Output the [x, y] coordinate of the center of the cell containing the given text.  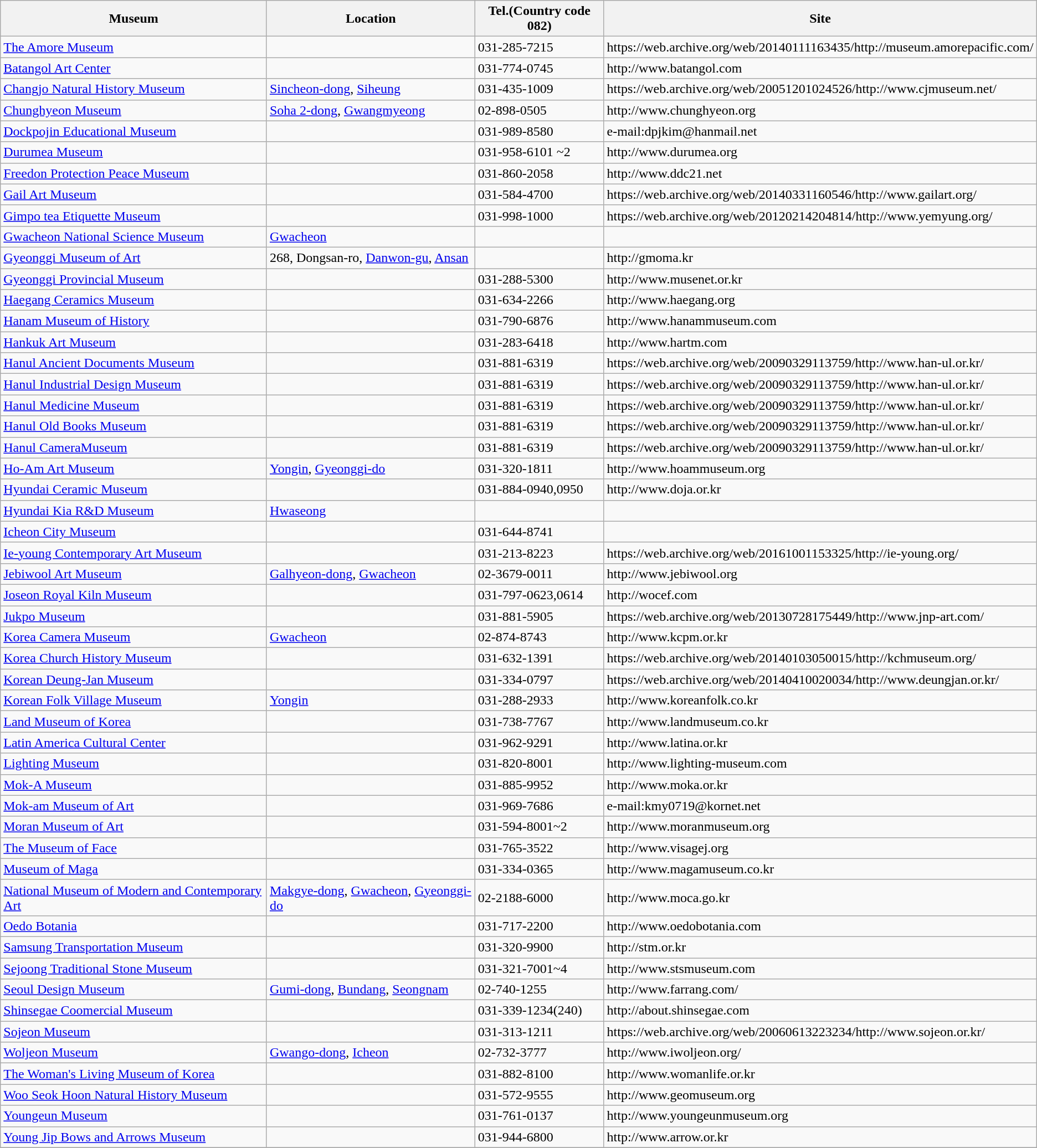
031-288-5300 [540, 279]
https://web.archive.org/web/20120214204814/http://www.yemyung.org/ [820, 215]
02-874-8743 [540, 637]
Woljeon Museum [134, 1053]
031-774-0745 [540, 68]
http://www.womanlife.or.kr [820, 1074]
e-mail:dpjkim@hanmail.net [820, 131]
02-732-3777 [540, 1053]
Latin America Cultural Center [134, 743]
Sojeon Museum [134, 1032]
Soha 2-dong, Gwangmyeong [371, 110]
Land Museum of Korea [134, 722]
http://www.batangol.com [820, 68]
http://gmoma.kr [820, 258]
Gyeonggi Museum of Art [134, 258]
The Woman's Living Museum of Korea [134, 1074]
http://www.koreanfolk.co.kr [820, 701]
031-584-4700 [540, 194]
031-860-2058 [540, 173]
031-820-8001 [540, 764]
Hanul Old Books Museum [134, 426]
Gwango-dong, Icheon [371, 1053]
268, Dongsan-ro, Danwon-gu, Ansan [371, 258]
031-634-2266 [540, 300]
Gwacheon National Science Museum [134, 236]
Shinsegae Coomercial Museum [134, 1011]
https://web.archive.org/web/20130728175449/http://www.jnp-art.com/ [820, 616]
Freedon Protection Peace Museum [134, 173]
031-797-0623,0614 [540, 595]
031-334-0365 [540, 869]
Hanul Medicine Museum [134, 405]
Hanam Museum of History [134, 321]
Gyeonggi Provincial Museum [134, 279]
Chunghyeon Museum [134, 110]
http://www.jebiwool.org [820, 574]
https://web.archive.org/web/20140410020034/http://www.deungjan.or.kr/ [820, 679]
Dockpojin Educational Museum [134, 131]
http://www.arrow.or.kr [820, 1137]
http://www.lighting-museum.com [820, 764]
Moran Museum of Art [134, 827]
http://www.durumea.org [820, 152]
http://www.kcpm.or.kr [820, 637]
http://www.hanammuseum.com [820, 321]
031-213-8223 [540, 553]
The Amore Museum [134, 47]
http://www.geomuseum.org [820, 1095]
http://www.youngeunmuseum.org [820, 1116]
e-mail:kmy0719@kornet.net [820, 806]
Hyundai Ceramic Museum [134, 490]
Ie-young Contemporary Art Museum [134, 553]
Joseon Royal Kiln Museum [134, 595]
Hankuk Art Museum [134, 342]
http://www.ddc21.net [820, 173]
Yongin, Gyeonggi-do [371, 469]
Hanul Ancient Documents Museum [134, 363]
http://www.moca.go.kr [820, 897]
031-790-6876 [540, 321]
031-881-5905 [540, 616]
031-334-0797 [540, 679]
031-738-7767 [540, 722]
031-288-2933 [540, 701]
031-339-1234(240) [540, 1011]
031-885-9952 [540, 785]
031-283-6418 [540, 342]
031-884-0940,0950 [540, 490]
02-3679-0011 [540, 574]
http://www.musenet.or.kr [820, 279]
031-969-7686 [540, 806]
Gail Art Museum [134, 194]
031-717-2200 [540, 926]
031-285-7215 [540, 47]
031-989-8580 [540, 131]
http://www.latina.or.kr [820, 743]
Galhyeon-dong, Gwacheon [371, 574]
http://www.hartm.com [820, 342]
Haegang Ceramics Museum [134, 300]
031-998-1000 [540, 215]
031-765-3522 [540, 848]
Museum of Maga [134, 869]
http://www.stsmuseum.com [820, 969]
https://web.archive.org/web/20140331160546/http://www.gailart.org/ [820, 194]
National Museum of Modern and Contemporary Art [134, 897]
Museum [134, 19]
02-898-0505 [540, 110]
http://www.landmuseum.co.kr [820, 722]
https://web.archive.org/web/20060613223234/http://www.sojeon.or.kr/ [820, 1032]
Gimpo tea Etiquette Museum [134, 215]
Durumea Museum [134, 152]
02-740-1255 [540, 990]
031-435-1009 [540, 89]
Site [820, 19]
http://www.magamuseum.co.kr [820, 869]
031-962-9291 [540, 743]
Hanul CameraMuseum [134, 447]
Korea Camera Museum [134, 637]
Lighting Museum [134, 764]
http://www.oedobotania.com [820, 926]
031-882-8100 [540, 1074]
Sincheon-dong, Siheung [371, 89]
Jukpo Museum [134, 616]
http://stm.or.kr [820, 947]
Yongin [371, 701]
Changjo Natural History Museum [134, 89]
031-761-0137 [540, 1116]
031-632-1391 [540, 658]
http://www.farrang.com/ [820, 990]
http://wocef.com [820, 595]
031-644-8741 [540, 532]
http://www.moranmuseum.org [820, 827]
Makgye-dong, Gwacheon, Gyeonggi-do [371, 897]
031-320-1811 [540, 469]
Seoul Design Museum [134, 990]
The Museum of Face [134, 848]
http://www.hoammuseum.org [820, 469]
Oedo Botania [134, 926]
https://web.archive.org/web/20051201024526/http://www.cjmuseum.net/ [820, 89]
Sejoong Traditional Stone Museum [134, 969]
Mok-am Museum of Art [134, 806]
https://web.archive.org/web/20140103050015/http://kchmuseum.org/ [820, 658]
Young Jip Bows and Arrows Museum [134, 1137]
http://www.chunghyeon.org [820, 110]
02-2188-6000 [540, 897]
031-572-9555 [540, 1095]
031-320-9900 [540, 947]
http://www.haegang.org [820, 300]
031-321-7001~4 [540, 969]
031-944-6800 [540, 1137]
Gumi-dong, Bundang, Seongnam [371, 990]
http://www.visagej.org [820, 848]
Samsung Transportation Museum [134, 947]
Location [371, 19]
Korea Church History Museum [134, 658]
031-594-8001~2 [540, 827]
Korean Folk Village Museum [134, 701]
031-313-1211 [540, 1032]
Mok-A Museum [134, 785]
http://www.doja.or.kr [820, 490]
http://www.moka.or.kr [820, 785]
Icheon City Museum [134, 532]
Jebiwool Art Museum [134, 574]
https://web.archive.org/web/20161001153325/http://ie-young.org/ [820, 553]
https://web.archive.org/web/20140111163435/http://museum.amorepacific.com/ [820, 47]
Youngeun Museum [134, 1116]
Batangol Art Center [134, 68]
Tel.(Country code 082) [540, 19]
http://about.shinsegae.com [820, 1011]
Hyundai Kia R&D Museum [134, 511]
031-958-6101 ~2 [540, 152]
Woo Seok Hoon Natural History Museum [134, 1095]
Korean Deung-Jan Museum [134, 679]
Hwaseong [371, 511]
Ho-Am Art Museum [134, 469]
http://www.iwoljeon.org/ [820, 1053]
Hanul Industrial Design Museum [134, 384]
